Pinpoint the cell where the given text exists, returning its (X, Y) midpoint coordinate. 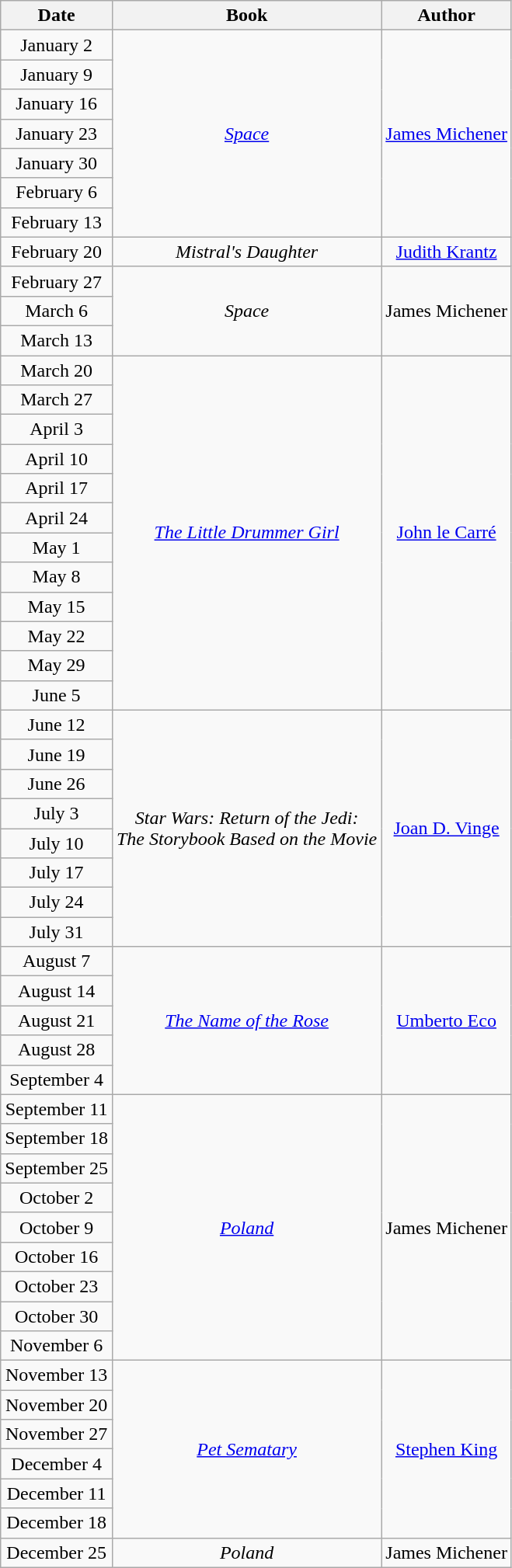
August 28 (57, 1050)
The Name of the Rose (246, 1020)
November 27 (57, 1434)
February 6 (57, 193)
September 11 (57, 1109)
May 22 (57, 636)
October 30 (57, 1316)
August 14 (57, 991)
November 20 (57, 1405)
September 18 (57, 1139)
John le Carré (447, 533)
July 10 (57, 843)
Date (57, 16)
February 27 (57, 281)
May 8 (57, 577)
June 26 (57, 784)
April 3 (57, 429)
May 1 (57, 548)
The Little Drummer Girl (246, 533)
July 17 (57, 873)
July 3 (57, 813)
March 27 (57, 400)
Author (447, 16)
October 9 (57, 1227)
Umberto Eco (447, 1020)
February 20 (57, 252)
January 16 (57, 104)
Book (246, 16)
Pet Sematary (246, 1449)
August 21 (57, 1020)
October 2 (57, 1198)
May 29 (57, 666)
November 13 (57, 1375)
Mistral's Daughter (246, 252)
December 4 (57, 1464)
Joan D. Vinge (447, 828)
May 15 (57, 607)
April 24 (57, 518)
January 30 (57, 163)
Star Wars: Return of the Jedi:The Storybook Based on the Movie (246, 828)
March 20 (57, 370)
June 12 (57, 725)
December 25 (57, 1552)
August 7 (57, 961)
June 5 (57, 695)
November 6 (57, 1346)
July 31 (57, 932)
October 16 (57, 1257)
September 4 (57, 1080)
April 10 (57, 459)
June 19 (57, 754)
January 23 (57, 134)
July 24 (57, 902)
Stephen King (447, 1449)
February 13 (57, 222)
September 25 (57, 1168)
December 11 (57, 1493)
April 17 (57, 488)
October 23 (57, 1286)
January 9 (57, 75)
Judith Krantz (447, 252)
December 18 (57, 1523)
March 6 (57, 311)
January 2 (57, 45)
March 13 (57, 340)
